Search for the cell housing the specified text and yield its [X, Y] center coordinate. 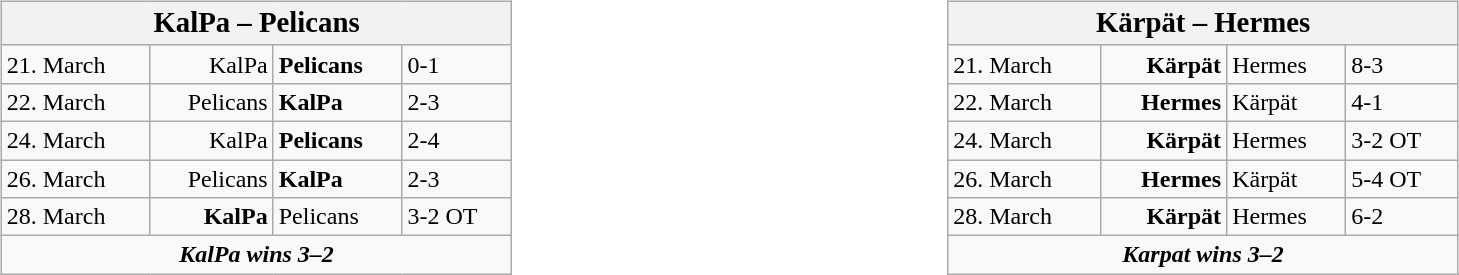
0-1 [457, 64]
6-2 [1402, 217]
KalPa wins 3–2 [256, 255]
KalPa – Pelicans [256, 23]
Kärpät – Hermes [1204, 23]
Karpat wins 3–2 [1204, 255]
5-4 OT [1402, 179]
8-3 [1402, 64]
4-1 [1402, 102]
2-4 [457, 140]
